Pinpoint the cell where the given text exists, returning its [X, Y] midpoint coordinate. 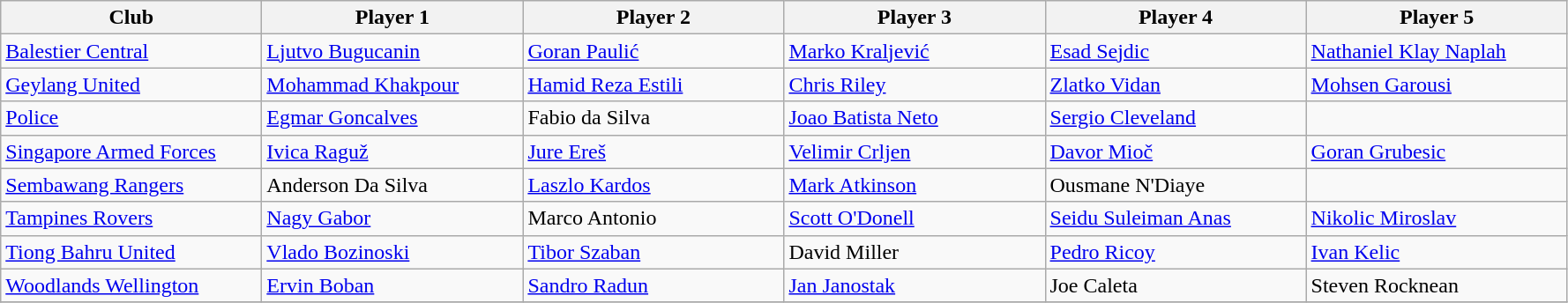
Tibor Szaban [653, 252]
Nagy Gabor [392, 218]
Goran Grubesic [1437, 151]
Marko Kraljević [915, 51]
Tiong Bahru United [131, 252]
Player 2 [653, 18]
Balestier Central [131, 51]
Police [131, 118]
Hamid Reza Estili [653, 85]
Pedro Ricoy [1176, 252]
Sandro Radun [653, 285]
Player 5 [1437, 18]
David Miller [915, 252]
Vlado Bozinoski [392, 252]
Jan Janostak [915, 285]
Joao Batista Neto [915, 118]
Seidu Suleiman Anas [1176, 218]
Goran Paulić [653, 51]
Mark Atkinson [915, 185]
Geylang United [131, 85]
Ivan Kelic [1437, 252]
Ousmane N'Diaye [1176, 185]
Marco Antonio [653, 218]
Nathaniel Klay Naplah [1437, 51]
Joe Caleta [1176, 285]
Scott O'Donell [915, 218]
Esad Sejdic [1176, 51]
Sembawang Rangers [131, 185]
Tampines Rovers [131, 218]
Laszlo Kardos [653, 185]
Jure Ereš [653, 151]
Mohsen Garousi [1437, 85]
Club [131, 18]
Chris Riley [915, 85]
Davor Mioč [1176, 151]
Velimir Crljen [915, 151]
Egmar Goncalves [392, 118]
Ivica Raguž [392, 151]
Player 1 [392, 18]
Steven Rocknean [1437, 285]
Woodlands Wellington [131, 285]
Mohammad Khakpour [392, 85]
Zlatko Vidan [1176, 85]
Player 4 [1176, 18]
Anderson Da Silva [392, 185]
Nikolic Miroslav [1437, 218]
Player 3 [915, 18]
Fabio da Silva [653, 118]
Singapore Armed Forces [131, 151]
Ervin Boban [392, 285]
Sergio Cleveland [1176, 118]
Ljutvo Bugucanin [392, 51]
